Provide the [X, Y] coordinate of the cell's center where the given text is located.  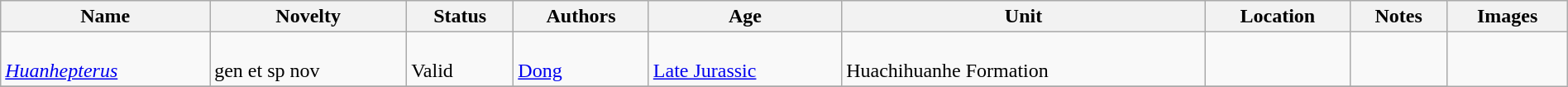
Location [1277, 17]
Novelty [308, 17]
Age [744, 17]
Valid [460, 60]
Images [1507, 17]
gen et sp nov [308, 60]
Unit [1024, 17]
Huachihuanhe Formation [1024, 60]
Authors [581, 17]
Late Jurassic [744, 60]
Notes [1398, 17]
Status [460, 17]
Huanhepterus [106, 60]
Name [106, 17]
Dong [581, 60]
